Capture the cell that displays the provided text and extract its (x, y) central coordinate. 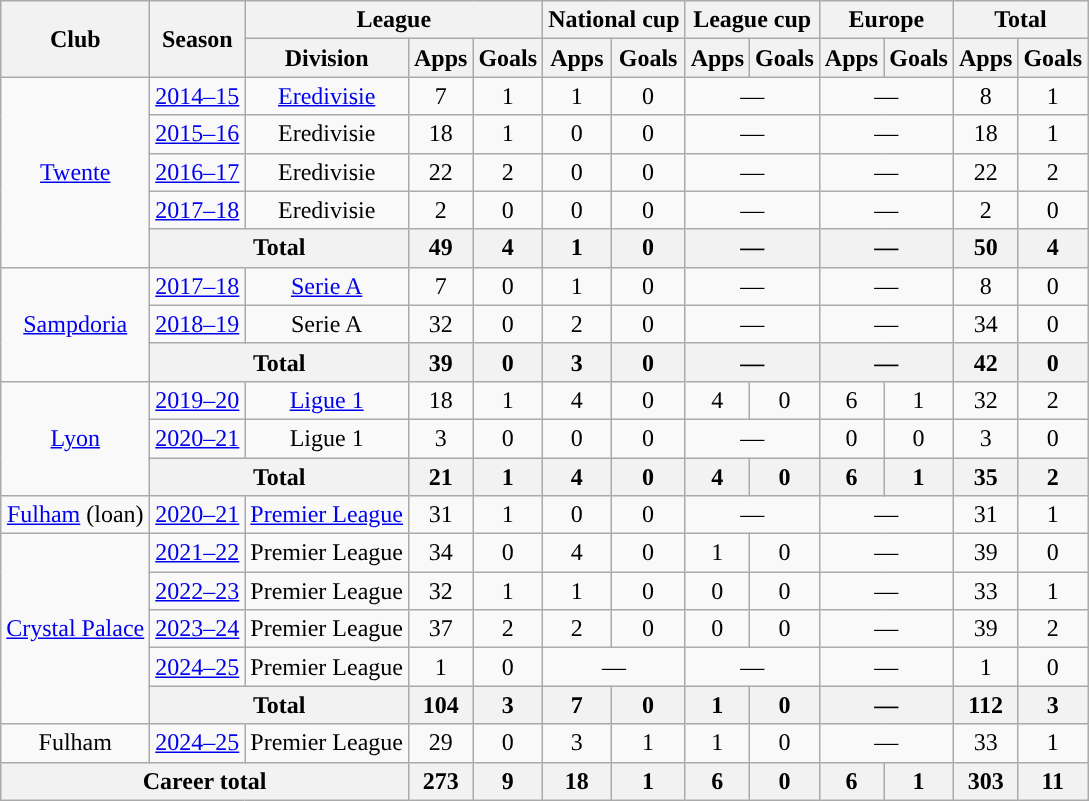
Division (327, 58)
2014–15 (198, 96)
112 (985, 705)
29 (440, 743)
49 (440, 248)
Sampdoria (76, 324)
104 (440, 705)
2023–24 (198, 629)
Fulham (76, 743)
2016–17 (198, 172)
League (394, 20)
37 (440, 629)
Lyon (76, 438)
11 (1053, 781)
2019–20 (198, 400)
2018–19 (198, 324)
21 (440, 477)
35 (985, 477)
303 (985, 781)
Europe (886, 20)
273 (440, 781)
9 (508, 781)
Crystal Palace (76, 629)
50 (985, 248)
Season (198, 39)
Career total (205, 781)
2021–22 (198, 553)
League cup (752, 20)
National cup (614, 20)
Fulham (loan) (76, 515)
42 (985, 362)
Club (76, 39)
2015–16 (198, 134)
Twente (76, 172)
2022–23 (198, 591)
